Return the (X, Y) coordinate for the center point of the cell that contains the specified text.  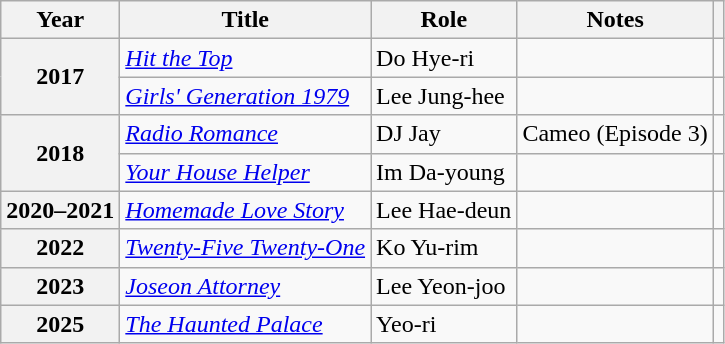
Yeo-ri (444, 324)
Hit the Top (246, 58)
Girls' Generation 1979 (246, 96)
2017 (60, 77)
2025 (60, 324)
DJ Jay (444, 134)
Do Hye-ri (444, 58)
Joseon Attorney (246, 286)
Role (444, 20)
Notes (615, 20)
Title (246, 20)
Lee Jung-hee (444, 96)
2020–2021 (60, 210)
Cameo (Episode 3) (615, 134)
2018 (60, 153)
Your House Helper (246, 172)
Year (60, 20)
Homemade Love Story (246, 210)
The Haunted Palace (246, 324)
Radio Romance (246, 134)
Im Da-young (444, 172)
Twenty-Five Twenty-One (246, 248)
Lee Hae-deun (444, 210)
Lee Yeon-joo (444, 286)
2022 (60, 248)
2023 (60, 286)
Ko Yu-rim (444, 248)
